Detect which cell encompasses the target text, then output its (x, y) center coordinate. 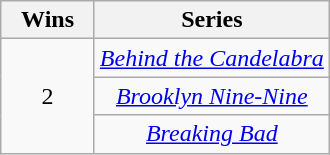
Wins (48, 20)
2 (48, 96)
Breaking Bad (212, 134)
Brooklyn Nine-Nine (212, 96)
Series (212, 20)
Behind the Candelabra (212, 58)
